Locate the cell with the specified text and output its (X, Y) center coordinate. 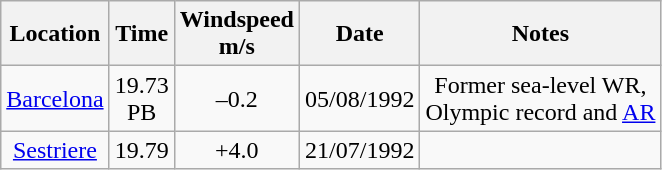
Barcelona (55, 98)
Time (142, 34)
05/08/1992 (360, 98)
Windspeedm/s (236, 34)
Location (55, 34)
19.79 (142, 150)
+4.0 (236, 150)
Date (360, 34)
Former sea-level WR,Olympic record and AR (540, 98)
Sestriere (55, 150)
–0.2 (236, 98)
19.73PB (142, 98)
Notes (540, 34)
21/07/1992 (360, 150)
